Pinpoint the cell where the given text exists, returning its (x, y) midpoint coordinate. 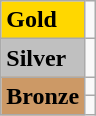
Gold (43, 20)
Bronze (43, 96)
Silver (43, 58)
